Determine the [x, y] coordinate at the center of the cell enclosing the given text.  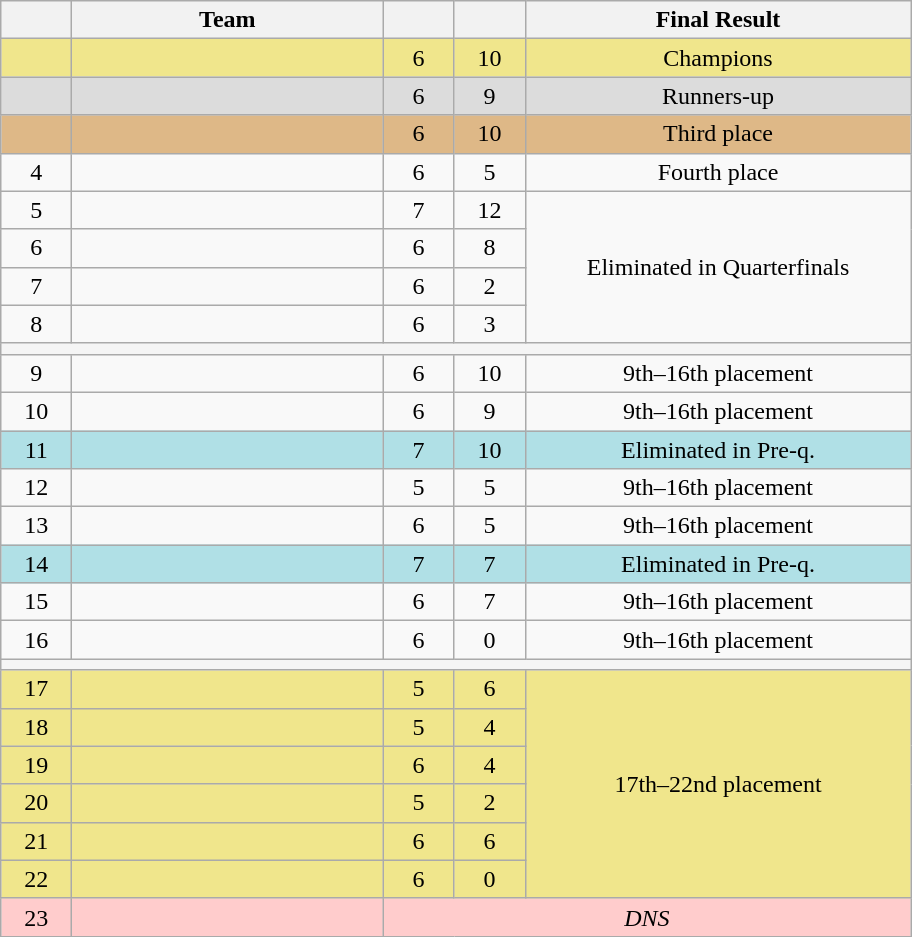
19 [36, 765]
14 [36, 564]
Final Result [718, 20]
Fourth place [718, 172]
Third place [718, 134]
15 [36, 602]
Team [228, 20]
21 [36, 841]
20 [36, 803]
11 [36, 449]
Champions [718, 58]
Runners-up [718, 96]
23 [36, 917]
22 [36, 879]
18 [36, 727]
17 [36, 689]
13 [36, 526]
16 [36, 640]
17th–22nd placement [718, 784]
DNS [647, 917]
Eliminated in Quarterfinals [718, 267]
3 [490, 324]
